Output the [X, Y] coordinate of the center of the cell containing the given text.  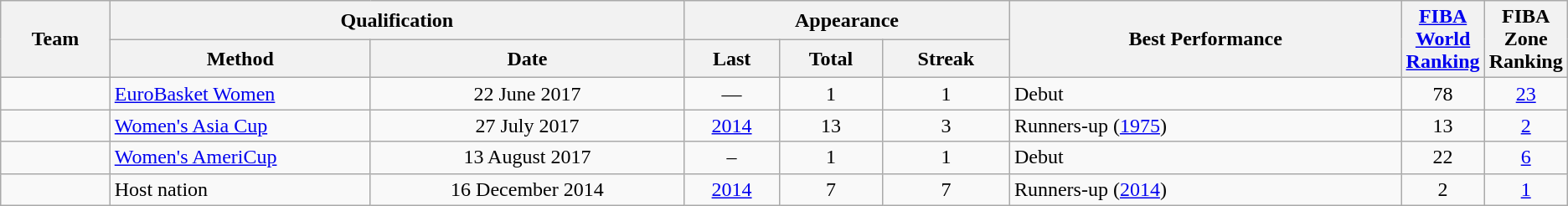
Method [240, 59]
Date [527, 59]
16 December 2014 [527, 189]
Women's AmeriCup [240, 157]
3 [946, 126]
Runners-up (1975) [1205, 126]
Runners-up (2014) [1205, 189]
— [732, 94]
FIBA Zone Ranking [1526, 39]
22 [1442, 157]
22 June 2017 [527, 94]
Appearance [848, 20]
27 July 2017 [527, 126]
78 [1442, 94]
6 [1526, 157]
Team [55, 39]
23 [1526, 94]
EuroBasket Women [240, 94]
FIBA World Ranking [1442, 39]
Host nation [240, 189]
Best Performance [1205, 39]
Qualification [397, 20]
Streak [946, 59]
Women's Asia Cup [240, 126]
Last [732, 59]
Total [831, 59]
13 August 2017 [527, 157]
– [732, 157]
